Scan for the cell matching the given text and deliver its (X, Y) coordinate at center. 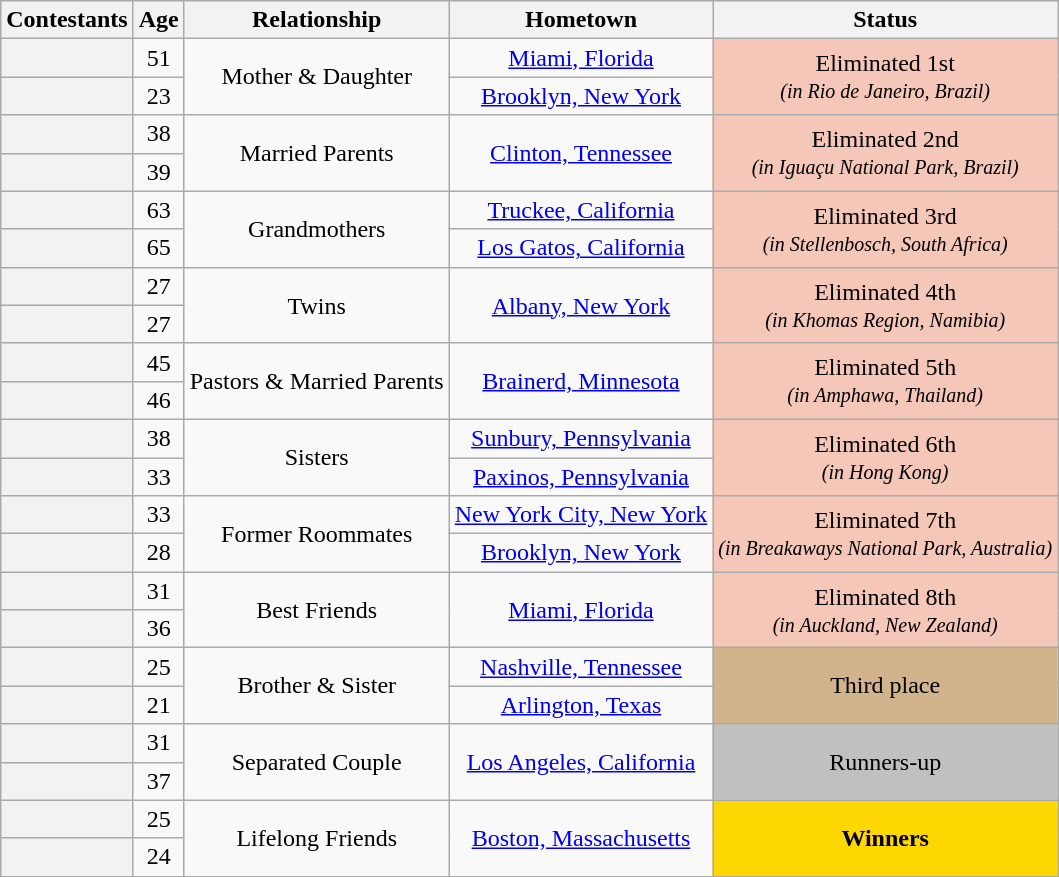
Eliminated 6th(in Hong Kong) (886, 457)
Winners (886, 838)
Eliminated 1st(in Rio de Janeiro, Brazil) (886, 77)
Former Roommates (316, 534)
Albany, New York (581, 305)
Grandmothers (316, 229)
Eliminated 2nd(in Iguaçu National Park, Brazil) (886, 153)
Nashville, Tennessee (581, 667)
24 (158, 857)
Best Friends (316, 610)
New York City, New York (581, 515)
39 (158, 172)
Eliminated 5th(in Amphawa, Thailand) (886, 381)
65 (158, 248)
Married Parents (316, 153)
Lifelong Friends (316, 838)
21 (158, 705)
Los Angeles, California (581, 762)
Eliminated 3rd(in Stellenbosch, South Africa) (886, 229)
37 (158, 781)
Age (158, 20)
Contestants (67, 20)
Paxinos, Pennsylvania (581, 477)
45 (158, 362)
Runners-up (886, 762)
Eliminated 8th(in Auckland, New Zealand) (886, 610)
Eliminated 7th(in Breakaways National Park, Australia) (886, 534)
Hometown (581, 20)
28 (158, 553)
Clinton, Tennessee (581, 153)
Mother & Daughter (316, 77)
Sunbury, Pennsylvania (581, 438)
23 (158, 96)
46 (158, 400)
Third place (886, 686)
63 (158, 210)
Brainerd, Minnesota (581, 381)
Pastors & Married Parents (316, 381)
Brother & Sister (316, 686)
Separated Couple (316, 762)
Relationship (316, 20)
Arlington, Texas (581, 705)
Twins (316, 305)
Truckee, California (581, 210)
36 (158, 629)
Status (886, 20)
Sisters (316, 457)
51 (158, 58)
Los Gatos, California (581, 248)
Boston, Massachusetts (581, 838)
Eliminated 4th(in Khomas Region, Namibia) (886, 305)
